Return the [x, y] coordinate for the center point of the cell that contains the specified text.  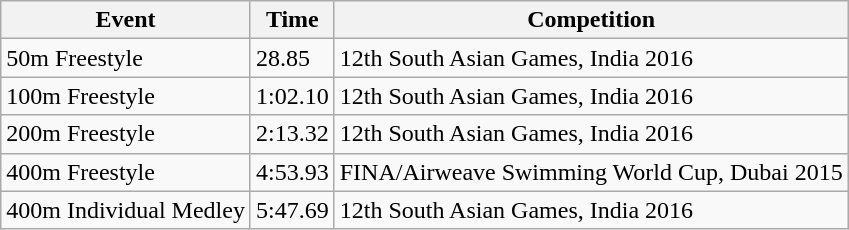
Time [292, 20]
Event [126, 20]
4:53.93 [292, 172]
400m Freestyle [126, 172]
400m Individual Medley [126, 210]
Competition [591, 20]
2:13.32 [292, 134]
28.85 [292, 58]
5:47.69 [292, 210]
FINA/Airweave Swimming World Cup, Dubai 2015 [591, 172]
1:02.10 [292, 96]
200m Freestyle [126, 134]
50m Freestyle [126, 58]
100m Freestyle [126, 96]
